Identify which cell holds the provided text, then report its [x, y] central coordinate. 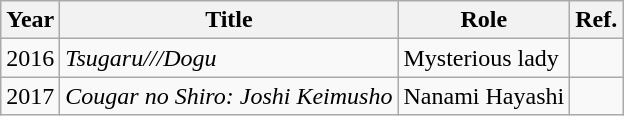
Role [484, 20]
Ref. [596, 20]
Title [229, 20]
Year [30, 20]
2017 [30, 96]
Tsugaru///Dogu [229, 58]
Mysterious lady [484, 58]
2016 [30, 58]
Nanami Hayashi [484, 96]
Cougar no Shiro: Joshi Keimusho [229, 96]
